Output the [X, Y] coordinate of the center of the cell containing the given text.  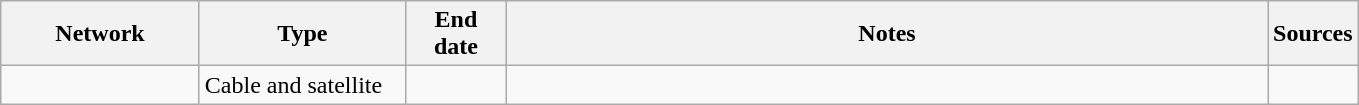
Network [100, 34]
Type [302, 34]
Cable and satellite [302, 85]
Sources [1314, 34]
Notes [886, 34]
End date [456, 34]
